Extract the (x, y) coordinate from the center of the cell holding the provided text.  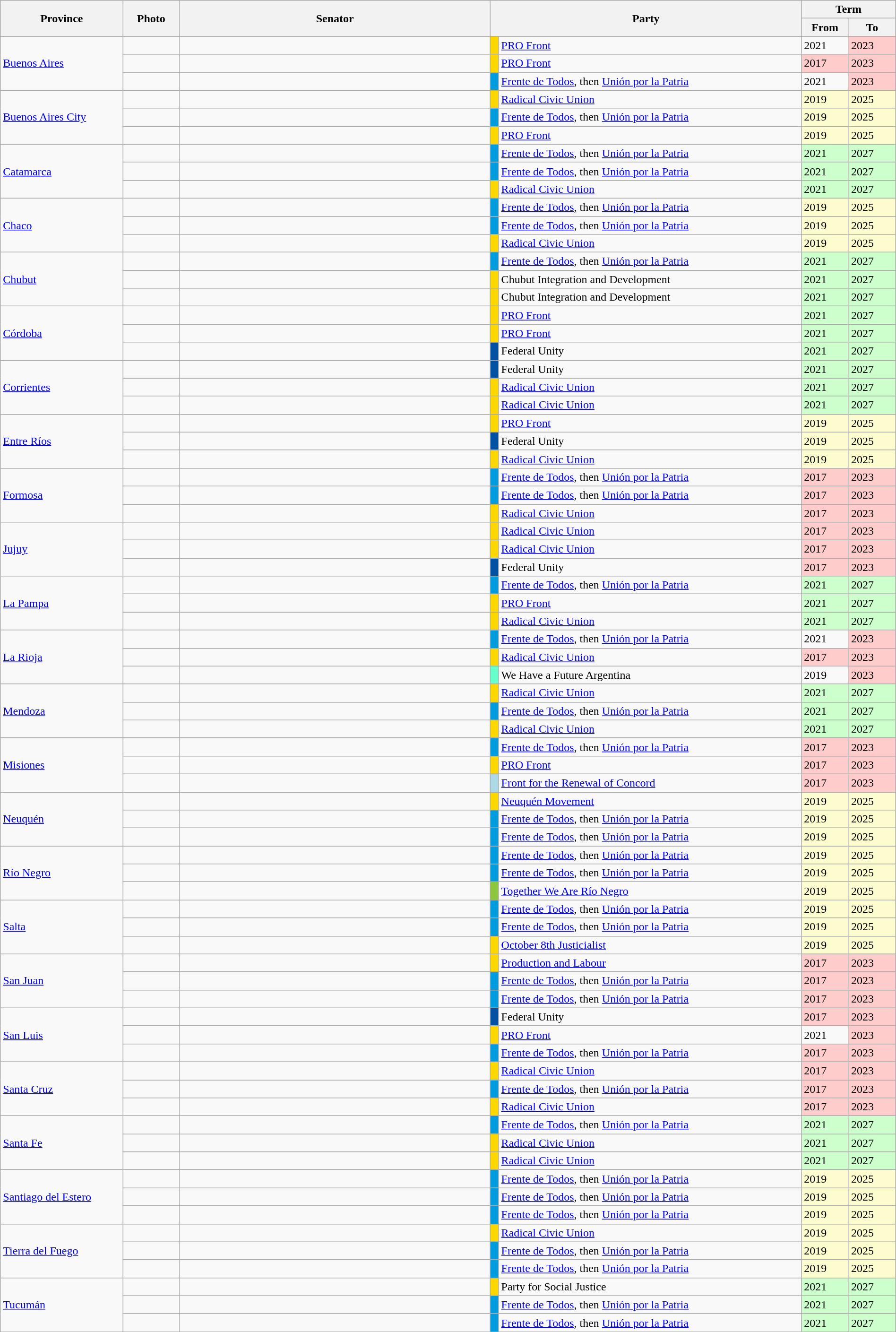
San Juan (61, 981)
La Pampa (61, 603)
Tierra del Fuego (61, 1251)
Santa Cruz (61, 1089)
Chubut (61, 279)
Tucumán (61, 1305)
Santiago del Estero (61, 1197)
Corrientes (61, 387)
Misiones (61, 765)
Río Negro (61, 873)
Front for the Renewal of Concord (650, 783)
Party (646, 18)
Catamarca (61, 171)
Photo (151, 18)
Province (61, 18)
Party for Social Justice (650, 1287)
Buenos Aires (61, 63)
We Have a Future Argentina (650, 675)
Neuquén Movement (650, 801)
Jujuy (61, 549)
Term (849, 9)
Chaco (61, 225)
Entre Ríos (61, 441)
Formosa (61, 495)
From (825, 27)
Córdoba (61, 333)
Senator (335, 18)
Salta (61, 927)
October 8th Justicialist (650, 945)
Production and Labour (650, 963)
Mendoza (61, 711)
To (872, 27)
Neuquén (61, 819)
Together We Are Río Negro (650, 891)
San Luis (61, 1035)
Buenos Aires City (61, 117)
La Rioja (61, 657)
Santa Fe (61, 1143)
